Find where the given text appears and provide that cell's center as [x, y] coordinate. 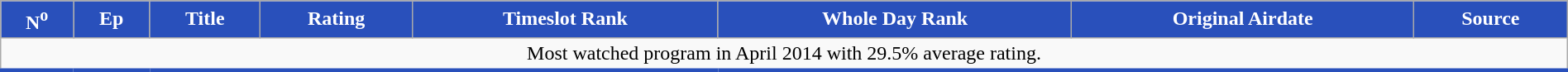
Rating [337, 20]
Original Airdate [1243, 20]
Source [1490, 20]
No [37, 20]
Whole Day Rank [895, 20]
Most watched program in April 2014 with 29.5% average rating. [784, 54]
Ep [111, 20]
Timeslot Rank [565, 20]
Title [205, 20]
